Return (x, y) of the center of cell containing provided text 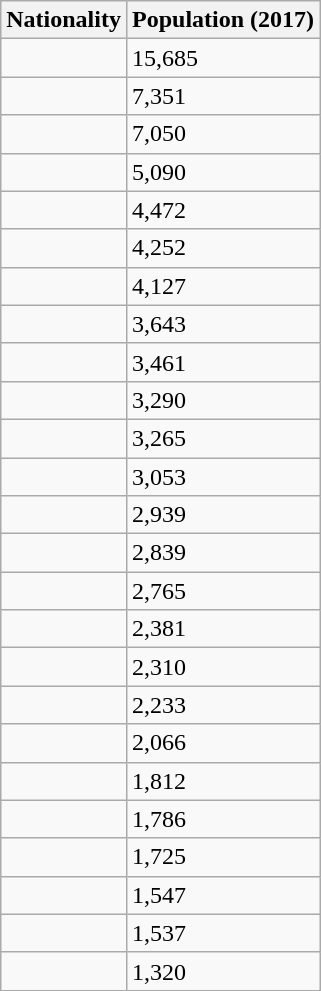
2,381 (222, 629)
3,461 (222, 362)
Population (2017) (222, 20)
1,537 (222, 933)
2,765 (222, 591)
1,320 (222, 971)
2,066 (222, 743)
4,252 (222, 248)
2,310 (222, 667)
3,053 (222, 477)
Nationality (64, 20)
1,812 (222, 781)
2,233 (222, 705)
1,547 (222, 895)
4,127 (222, 286)
2,839 (222, 553)
15,685 (222, 58)
3,290 (222, 400)
4,472 (222, 210)
5,090 (222, 172)
3,643 (222, 324)
3,265 (222, 438)
7,050 (222, 134)
7,351 (222, 96)
1,725 (222, 857)
2,939 (222, 515)
1,786 (222, 819)
